Extract the [X, Y] coordinate from the center of the cell holding the provided text.  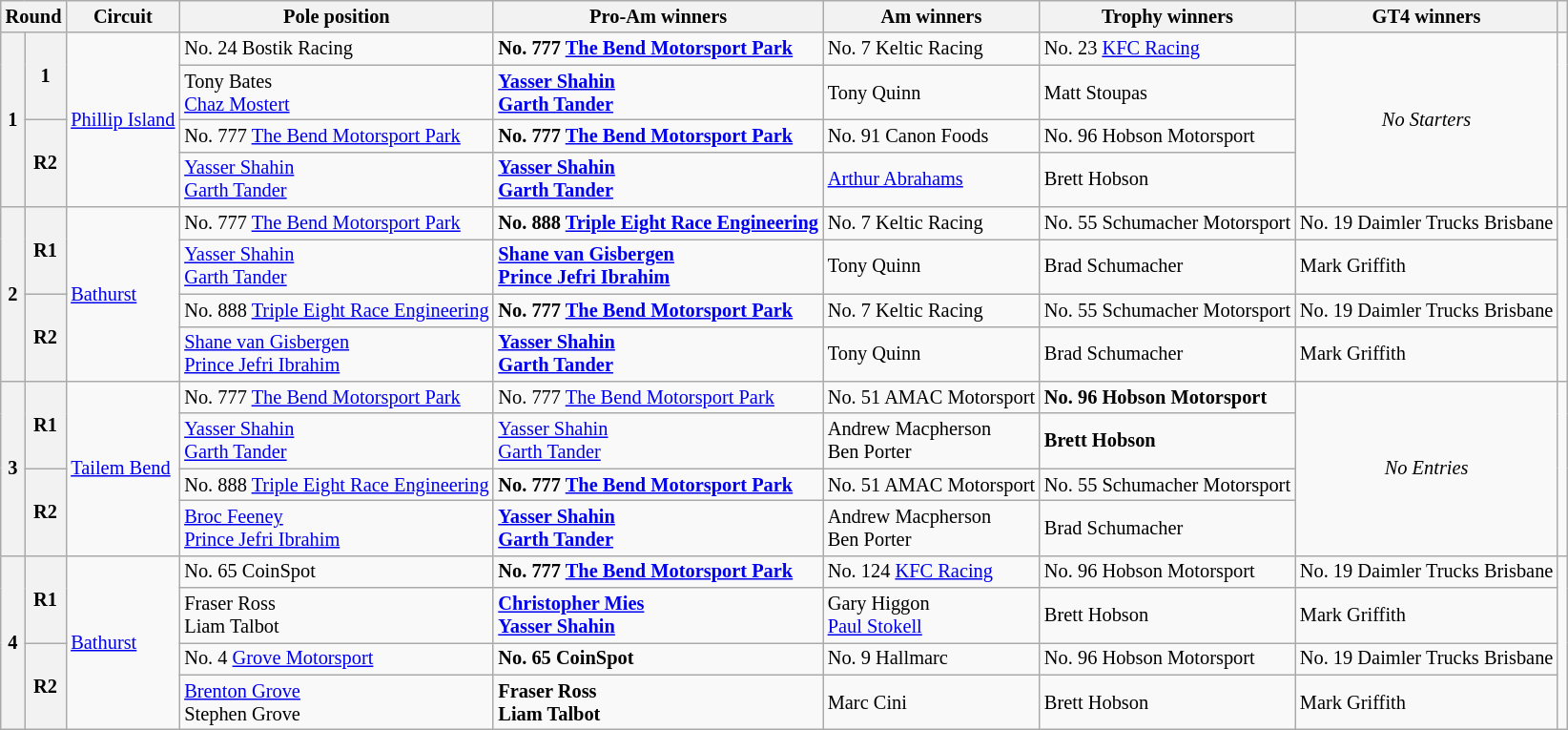
Pole position [336, 16]
Matt Stoupas [1167, 93]
Pro-Am winners [658, 16]
Brenton Grove Stephen Grove [336, 702]
4 [13, 643]
Phillip Island [122, 120]
No Starters [1427, 120]
Trophy winners [1167, 16]
Circuit [122, 16]
Tailem Bend [122, 468]
GT4 winners [1427, 16]
Broc Feeney Prince Jefri Ibrahim [336, 528]
No. 24 Bostik Racing [336, 49]
No. 4 Grove Motorsport [336, 658]
Am winners [931, 16]
3 [13, 468]
Gary Higgon Paul Stokell [931, 615]
Christopher Mies Yasser Shahin [658, 615]
Round [34, 16]
Marc Cini [931, 702]
2 [13, 294]
No. 9 Hallmarc [931, 658]
No. 23 KFC Racing [1167, 49]
No Entries [1427, 468]
Arthur Abrahams [931, 179]
No. 124 KFC Racing [931, 572]
Tony Bates Chaz Mostert [336, 93]
No. 91 Canon Foods [931, 136]
